Search for the cell housing the specified text and yield its (x, y) center coordinate. 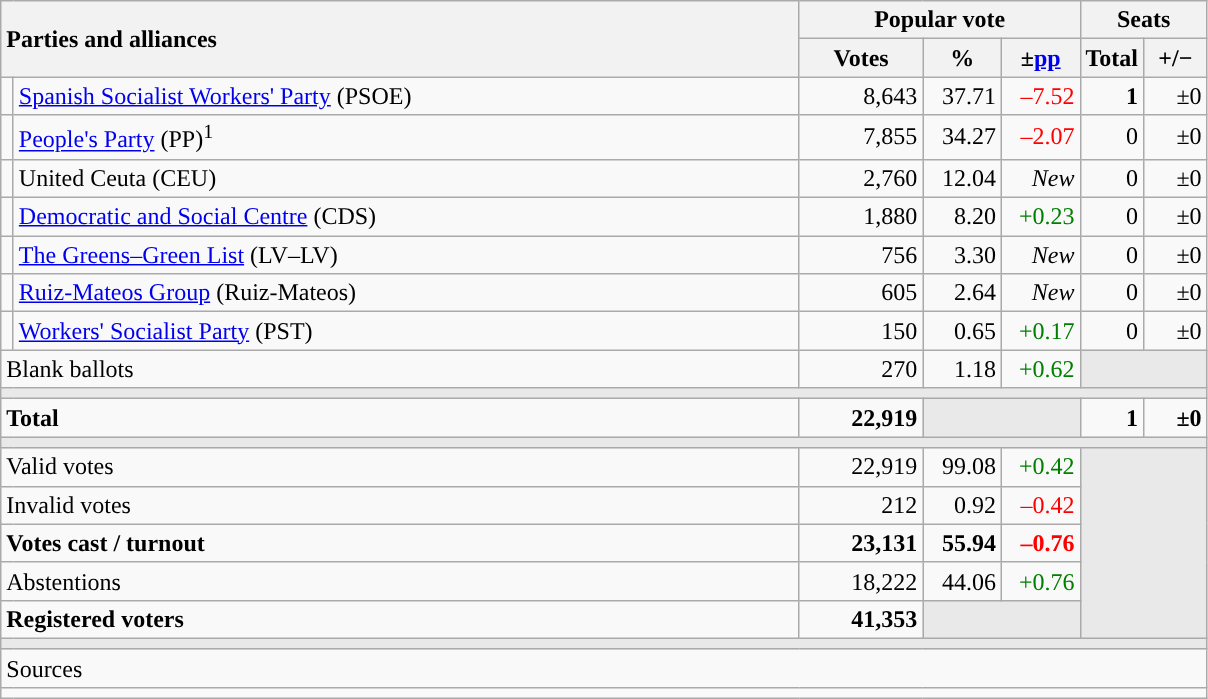
212 (861, 505)
23,131 (861, 543)
37.71 (962, 96)
±pp (1040, 58)
270 (861, 369)
0.92 (962, 505)
% (962, 58)
+0.17 (1040, 331)
41,353 (861, 619)
United Ceuta (CEU) (406, 178)
3.30 (962, 255)
Parties and alliances (400, 39)
0.65 (962, 331)
Votes cast / turnout (400, 543)
Spanish Socialist Workers' Party (PSOE) (406, 96)
1,880 (861, 217)
+/− (1176, 58)
Popular vote (940, 20)
2,760 (861, 178)
Democratic and Social Centre (CDS) (406, 217)
Abstentions (400, 581)
Valid votes (400, 467)
Ruiz-Mateos Group (Ruiz-Mateos) (406, 293)
2.64 (962, 293)
+0.42 (1040, 467)
1.18 (962, 369)
The Greens–Green List (LV–LV) (406, 255)
Votes (861, 58)
Seats (1144, 20)
+0.76 (1040, 581)
12.04 (962, 178)
–0.76 (1040, 543)
–0.42 (1040, 505)
44.06 (962, 581)
18,222 (861, 581)
605 (861, 293)
34.27 (962, 138)
People's Party (PP)1 (406, 138)
Blank ballots (400, 369)
99.08 (962, 467)
Workers' Socialist Party (PST) (406, 331)
55.94 (962, 543)
7,855 (861, 138)
150 (861, 331)
+0.62 (1040, 369)
Registered voters (400, 619)
+0.23 (1040, 217)
Sources (604, 668)
756 (861, 255)
8,643 (861, 96)
8.20 (962, 217)
–7.52 (1040, 96)
Invalid votes (400, 505)
–2.07 (1040, 138)
